Provide the [x, y] coordinate of the cell's center where the given text is located.  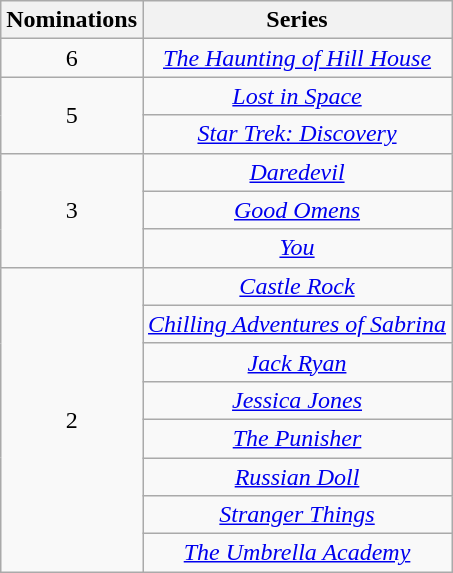
Castle Rock [296, 286]
Jack Ryan [296, 362]
Lost in Space [296, 96]
Series [296, 20]
Nominations [72, 20]
The Haunting of Hill House [296, 58]
2 [72, 419]
Stranger Things [296, 515]
The Punisher [296, 438]
5 [72, 115]
Good Omens [296, 210]
3 [72, 210]
Russian Doll [296, 477]
Daredevil [296, 172]
The Umbrella Academy [296, 553]
You [296, 248]
6 [72, 58]
Jessica Jones [296, 400]
Chilling Adventures of Sabrina [296, 324]
Star Trek: Discovery [296, 134]
